Scan for the cell matching the given text and deliver its (X, Y) coordinate at center. 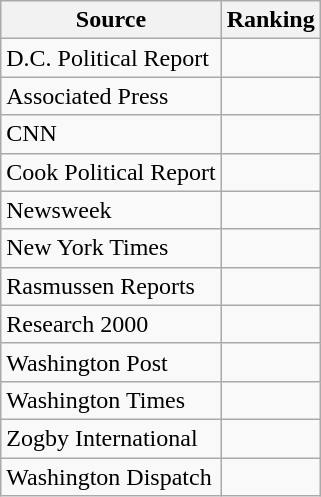
Research 2000 (111, 324)
D.C. Political Report (111, 58)
Washington Dispatch (111, 477)
Newsweek (111, 210)
Associated Press (111, 96)
Zogby International (111, 438)
Rasmussen Reports (111, 286)
Ranking (270, 20)
Source (111, 20)
Cook Political Report (111, 172)
New York Times (111, 248)
Washington Post (111, 362)
Washington Times (111, 400)
CNN (111, 134)
